Find where the given text appears and provide that cell's center as [X, Y] coordinate. 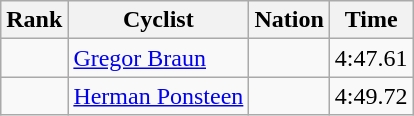
Gregor Braun [158, 58]
4:47.61 [371, 58]
Rank [34, 20]
Cyclist [158, 20]
Herman Ponsteen [158, 96]
4:49.72 [371, 96]
Time [371, 20]
Nation [289, 20]
